Extract the [x, y] coordinate from the center of the cell holding the provided text.  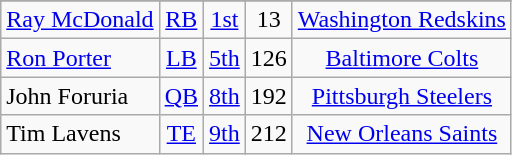
Tim Lavens [80, 134]
Baltimore Colts [402, 58]
9th [225, 134]
13 [268, 20]
126 [268, 58]
Ron Porter [80, 58]
Pittsburgh Steelers [402, 96]
192 [268, 96]
Washington Redskins [402, 20]
RB [181, 20]
TE [181, 134]
QB [181, 96]
Ray McDonald [80, 20]
5th [225, 58]
New Orleans Saints [402, 134]
John Foruria [80, 96]
212 [268, 134]
8th [225, 96]
LB [181, 58]
1st [225, 20]
